Capture the cell that displays the provided text and extract its [x, y] central coordinate. 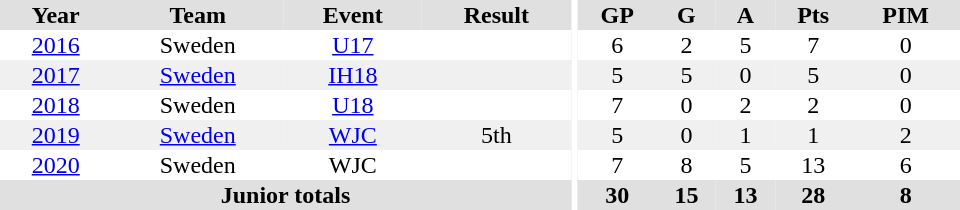
GP [618, 15]
U18 [353, 105]
A [746, 15]
2018 [56, 105]
Result [496, 15]
5th [496, 135]
U17 [353, 45]
2017 [56, 75]
Event [353, 15]
2020 [56, 165]
15 [686, 195]
28 [813, 195]
Team [198, 15]
2019 [56, 135]
30 [618, 195]
PIM [906, 15]
Year [56, 15]
G [686, 15]
Junior totals [286, 195]
2016 [56, 45]
IH18 [353, 75]
Pts [813, 15]
